Pinpoint the cell where the given text exists, returning its [X, Y] midpoint coordinate. 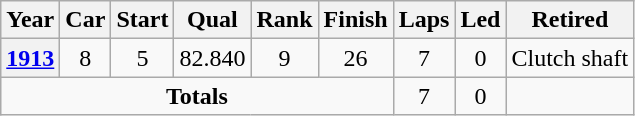
Retired [570, 20]
Totals [197, 96]
26 [356, 58]
Year [30, 20]
82.840 [212, 58]
9 [284, 58]
Laps [424, 20]
Clutch shaft [570, 58]
8 [86, 58]
Finish [356, 20]
Led [480, 20]
Start [142, 20]
Car [86, 20]
1913 [30, 58]
5 [142, 58]
Rank [284, 20]
Qual [212, 20]
